Search for the cell housing the specified text and yield its (x, y) center coordinate. 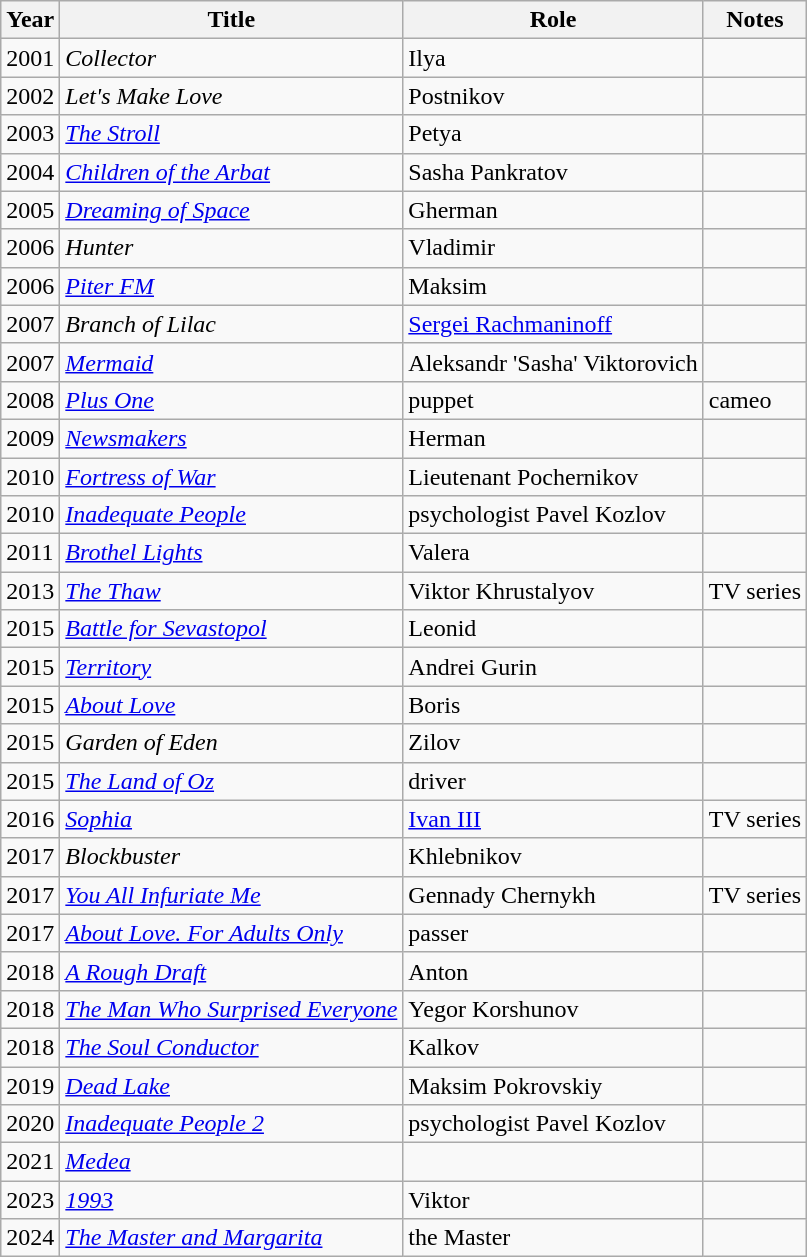
Lieutenant Pochernikov (553, 477)
About Love (232, 705)
Plus One (232, 400)
Piter FM (232, 286)
Postnikov (553, 96)
A Rough Draft (232, 971)
Hunter (232, 248)
Inadequate People (232, 515)
You All Infuriate Me (232, 895)
Zilov (553, 743)
Let's Make Love (232, 96)
Notes (754, 20)
2013 (30, 591)
Mermaid (232, 362)
Inadequate People 2 (232, 1124)
Boris (553, 705)
The Soul Conductor (232, 1047)
Gennady Chernykh (553, 895)
2001 (30, 58)
cameo (754, 400)
Collector (232, 58)
Ivan III (553, 819)
Newsmakers (232, 438)
Year (30, 20)
The Man Who Surprised Everyone (232, 1009)
Anton (553, 971)
1993 (232, 1200)
Role (553, 20)
2019 (30, 1085)
Dead Lake (232, 1085)
2020 (30, 1124)
2009 (30, 438)
Leonid (553, 629)
Sasha Pankratov (553, 172)
2011 (30, 553)
the Master (553, 1238)
Valera (553, 553)
2008 (30, 400)
Maksim Pokrovskiy (553, 1085)
Dreaming of Space (232, 210)
Brothel Lights (232, 553)
Title (232, 20)
Viktor (553, 1200)
Children of the Arbat (232, 172)
driver (553, 781)
Kalkov (553, 1047)
2021 (30, 1162)
2024 (30, 1238)
The Land of Oz (232, 781)
2005 (30, 210)
The Thaw (232, 591)
Herman (553, 438)
2004 (30, 172)
Territory (232, 667)
Andrei Gurin (553, 667)
Garden of Eden (232, 743)
Fortress of War (232, 477)
About Love. For Adults Only (232, 933)
2016 (30, 819)
puppet (553, 400)
2003 (30, 134)
Sergei Rachmaninoff (553, 324)
2002 (30, 96)
Blockbuster (232, 857)
Medea (232, 1162)
Vladimir (553, 248)
Maksim (553, 286)
Aleksandr 'Sasha' Viktorovich (553, 362)
Viktor Khrustalyov (553, 591)
The Stroll (232, 134)
passer (553, 933)
Yegor Korshunov (553, 1009)
Ilya (553, 58)
Battle for Sevastopol (232, 629)
The Master and Margarita (232, 1238)
Gherman (553, 210)
Khlebnikov (553, 857)
Branch of Lilac (232, 324)
Petya (553, 134)
Sophia (232, 819)
2023 (30, 1200)
